Pinpoint the cell where the given text exists, returning its [x, y] midpoint coordinate. 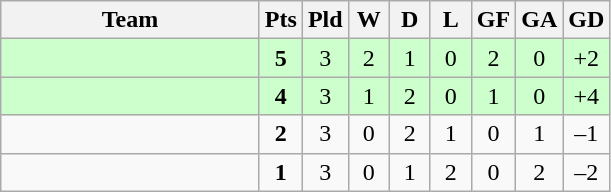
–2 [586, 172]
GA [540, 20]
4 [280, 96]
L [450, 20]
–1 [586, 134]
W [368, 20]
5 [280, 58]
D [410, 20]
+2 [586, 58]
Pld [325, 20]
GD [586, 20]
+4 [586, 96]
Team [130, 20]
GF [493, 20]
Pts [280, 20]
